For the text-containing cell, return its midpoint in [X, Y] coordinate format. 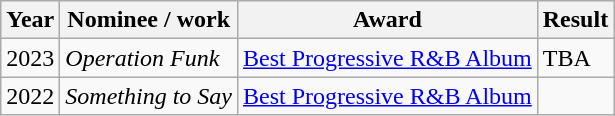
Operation Funk [149, 58]
TBA [575, 58]
2023 [30, 58]
Award [388, 20]
2022 [30, 96]
Year [30, 20]
Nominee / work [149, 20]
Something to Say [149, 96]
Result [575, 20]
